Return (x, y) of the center of cell containing provided text 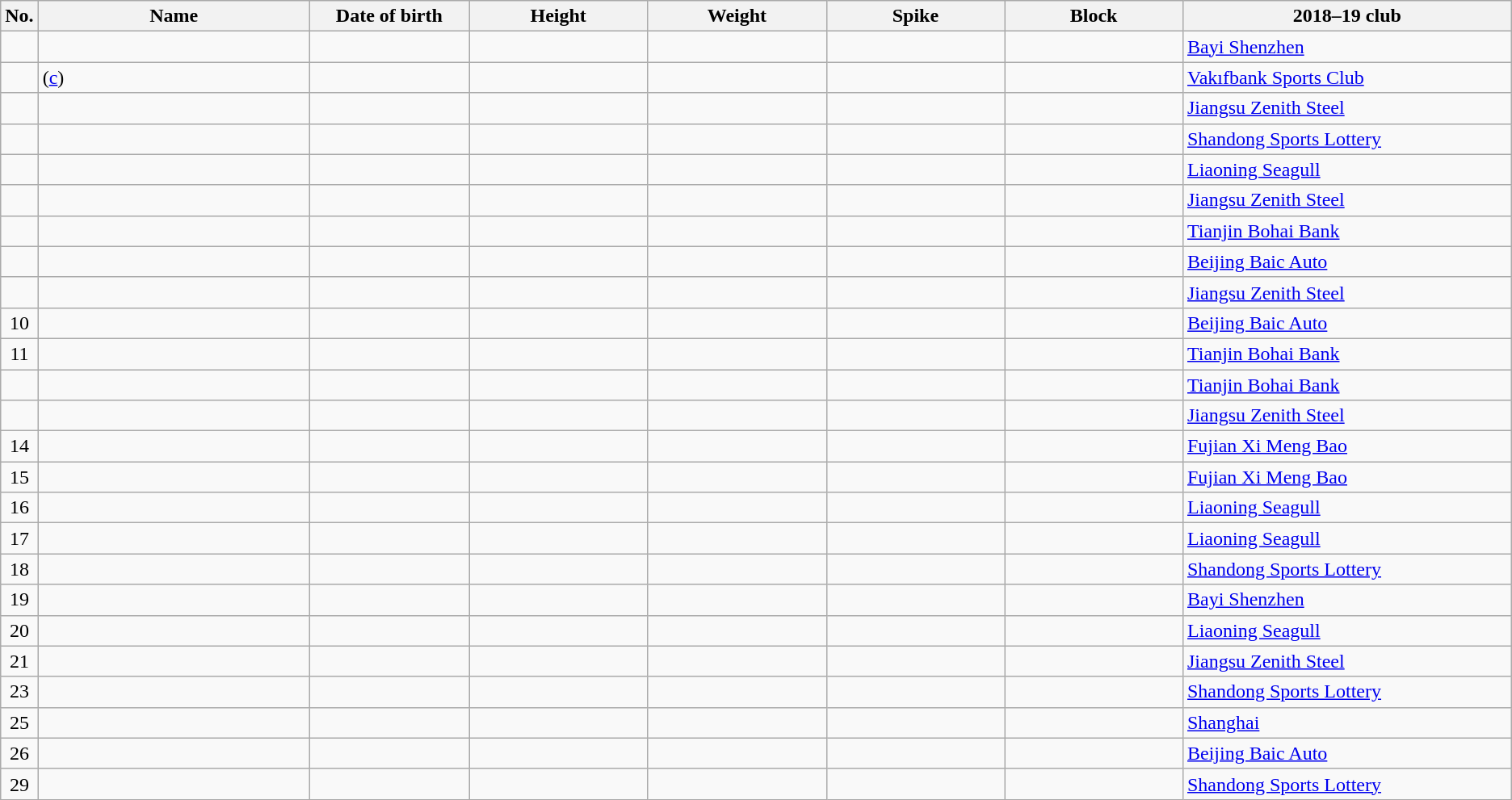
10 (19, 323)
16 (19, 508)
29 (19, 784)
11 (19, 354)
Name (174, 16)
Block (1094, 16)
(c) (174, 77)
17 (19, 538)
Shanghai (1347, 723)
19 (19, 600)
26 (19, 753)
Weight (737, 16)
14 (19, 446)
Vakıfbank Sports Club (1347, 77)
Height (559, 16)
18 (19, 569)
2018–19 club (1347, 16)
20 (19, 630)
25 (19, 723)
Date of birth (389, 16)
No. (19, 16)
21 (19, 661)
23 (19, 692)
15 (19, 477)
Spike (916, 16)
